Find where the given text appears and provide that cell's center as [X, Y] coordinate. 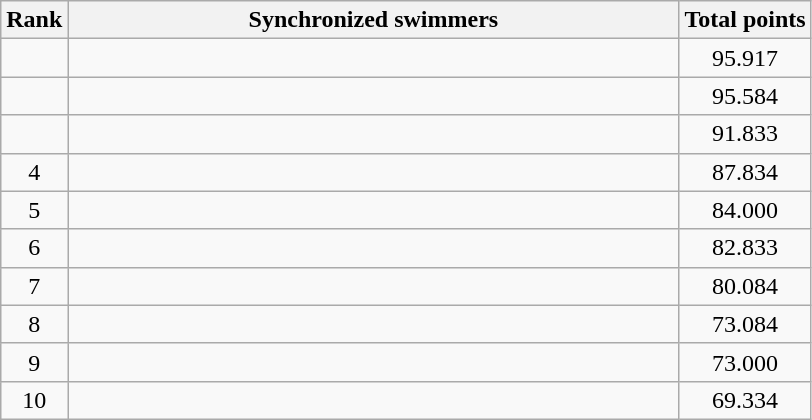
Synchronized swimmers [374, 20]
10 [34, 400]
9 [34, 362]
87.834 [745, 172]
95.917 [745, 58]
7 [34, 286]
84.000 [745, 210]
69.334 [745, 400]
73.084 [745, 324]
95.584 [745, 96]
Total points [745, 20]
5 [34, 210]
4 [34, 172]
6 [34, 248]
80.084 [745, 286]
73.000 [745, 362]
82.833 [745, 248]
8 [34, 324]
Rank [34, 20]
91.833 [745, 134]
